For the text-containing cell, return its midpoint in (x, y) coordinate format. 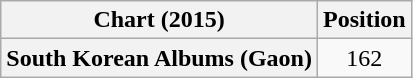
South Korean Albums (Gaon) (160, 58)
Chart (2015) (160, 20)
162 (364, 58)
Position (364, 20)
